For the text-containing cell, return its midpoint in [x, y] coordinate format. 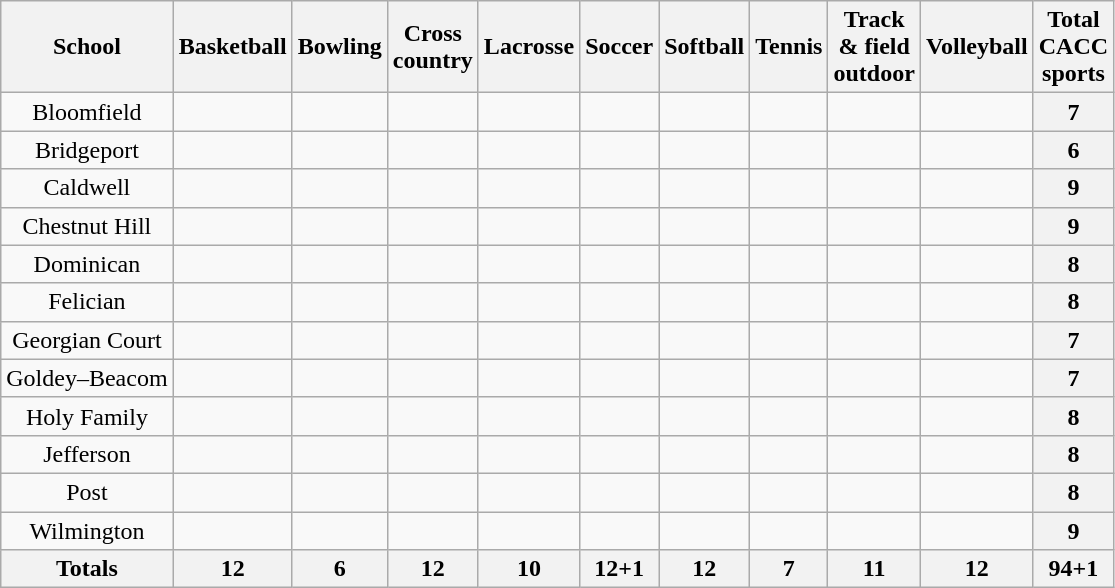
Caldwell [87, 188]
94+1 [1073, 569]
Lacrosse [528, 47]
10 [528, 569]
Softball [704, 47]
Bloomfield [87, 112]
Felician [87, 302]
Volleyball [976, 47]
Dominican [87, 264]
Soccer [620, 47]
Chestnut Hill [87, 226]
Totals [87, 569]
Tennis [789, 47]
Holy Family [87, 416]
11 [874, 569]
Georgian Court [87, 340]
12+1 [620, 569]
Goldey–Beacom [87, 378]
Track& fieldoutdoor [874, 47]
School [87, 47]
Post [87, 492]
Wilmington [87, 531]
Bridgeport [87, 150]
Crosscountry [432, 47]
TotalCACCsports [1073, 47]
Basketball [232, 47]
Jefferson [87, 454]
Bowling [340, 47]
